Detect which cell encompasses the target text, then output its [x, y] center coordinate. 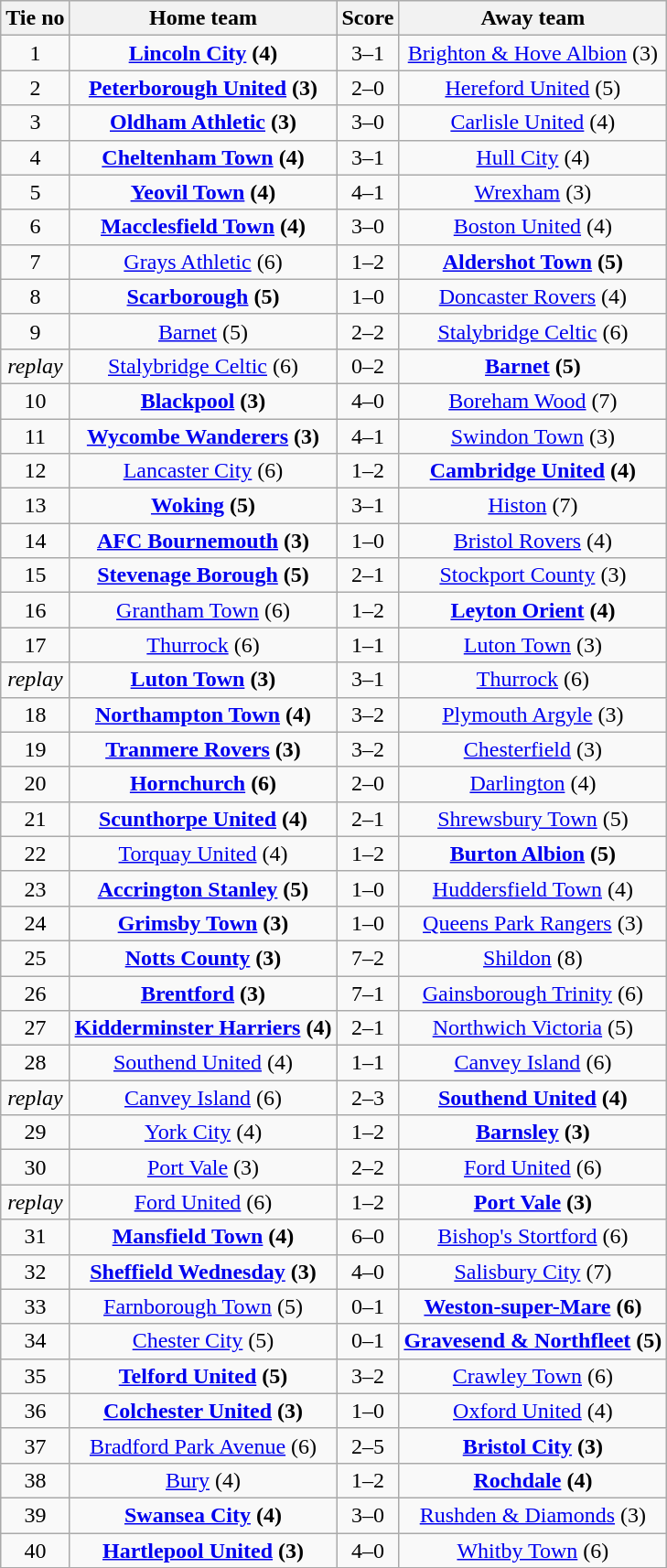
Lincoln City (4) [203, 53]
Grimsby Town (3) [203, 923]
25 [35, 958]
Burton Albion (5) [533, 854]
7 [35, 262]
Telford United (5) [203, 1376]
Mansfield Town (4) [203, 1237]
32 [35, 1272]
2–5 [368, 1445]
3 [35, 123]
2 [35, 88]
Rochdale (4) [533, 1480]
6–0 [368, 1237]
Rushden & Diamonds (3) [533, 1515]
29 [35, 1133]
Boston United (4) [533, 227]
Sheffield Wednesday (3) [203, 1272]
Leyton Orient (4) [533, 610]
Torquay United (4) [203, 854]
Brentford (3) [203, 993]
Histon (7) [533, 506]
28 [35, 1063]
Score [368, 18]
37 [35, 1445]
Northwich Victoria (5) [533, 1028]
Scarborough (5) [203, 296]
Boreham Wood (7) [533, 401]
13 [35, 506]
34 [35, 1341]
Bristol Rovers (4) [533, 541]
Wycombe Wanderers (3) [203, 436]
15 [35, 575]
Hereford United (5) [533, 88]
Huddersfield Town (4) [533, 888]
24 [35, 923]
20 [35, 784]
31 [35, 1237]
7–2 [368, 958]
Oldham Athletic (3) [203, 123]
38 [35, 1480]
Carlisle United (4) [533, 123]
21 [35, 819]
Hartlepool United (3) [203, 1551]
Bristol City (3) [533, 1445]
AFC Bournemouth (3) [203, 541]
Shildon (8) [533, 958]
Tranmere Rovers (3) [203, 749]
Barnsley (3) [533, 1133]
Brighton & Hove Albion (3) [533, 53]
Darlington (4) [533, 784]
2–3 [368, 1098]
Notts County (3) [203, 958]
Cambridge United (4) [533, 471]
14 [35, 541]
Hull City (4) [533, 157]
Queens Park Rangers (3) [533, 923]
Shrewsbury Town (5) [533, 819]
Crawley Town (6) [533, 1376]
Away team [533, 18]
35 [35, 1376]
8 [35, 296]
Yeovil Town (4) [203, 192]
18 [35, 714]
39 [35, 1515]
Blackpool (3) [203, 401]
27 [35, 1028]
Gainsborough Trinity (6) [533, 993]
16 [35, 610]
Chester City (5) [203, 1341]
Home team [203, 18]
Stevenage Borough (5) [203, 575]
30 [35, 1167]
Lancaster City (6) [203, 471]
Chesterfield (3) [533, 749]
Grays Athletic (6) [203, 262]
Salisbury City (7) [533, 1272]
36 [35, 1411]
Swansea City (4) [203, 1515]
Bury (4) [203, 1480]
12 [35, 471]
Colchester United (3) [203, 1411]
Woking (5) [203, 506]
Farnborough Town (5) [203, 1306]
0–2 [368, 366]
Weston-super-Mare (6) [533, 1306]
Whitby Town (6) [533, 1551]
Doncaster Rovers (4) [533, 296]
40 [35, 1551]
Peterborough United (3) [203, 88]
1 [35, 53]
6 [35, 227]
Plymouth Argyle (3) [533, 714]
4 [35, 157]
Cheltenham Town (4) [203, 157]
11 [35, 436]
19 [35, 749]
33 [35, 1306]
17 [35, 645]
Oxford United (4) [533, 1411]
Grantham Town (6) [203, 610]
5 [35, 192]
Macclesfield Town (4) [203, 227]
22 [35, 854]
26 [35, 993]
Accrington Stanley (5) [203, 888]
Aldershot Town (5) [533, 262]
Tie no [35, 18]
Bishop's Stortford (6) [533, 1237]
7–1 [368, 993]
Swindon Town (3) [533, 436]
9 [35, 331]
10 [35, 401]
Kidderminster Harriers (4) [203, 1028]
Stockport County (3) [533, 575]
Gravesend & Northfleet (5) [533, 1341]
York City (4) [203, 1133]
Wrexham (3) [533, 192]
Bradford Park Avenue (6) [203, 1445]
Scunthorpe United (4) [203, 819]
Northampton Town (4) [203, 714]
23 [35, 888]
Hornchurch (6) [203, 784]
